Return the [X, Y] coordinate for the center point of the cell that contains the specified text.  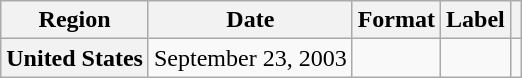
Date [250, 20]
Region [75, 20]
United States [75, 58]
September 23, 2003 [250, 58]
Format [396, 20]
Label [476, 20]
